Search for the cell housing the specified text and yield its (X, Y) center coordinate. 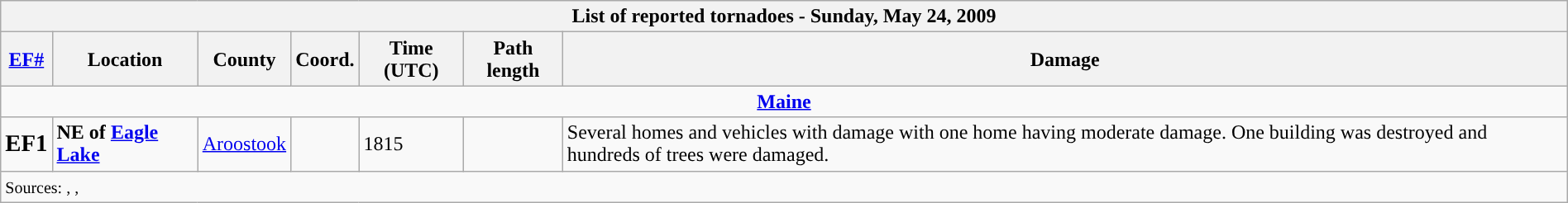
Maine (784, 101)
1815 (411, 144)
Sources: , , (784, 186)
Damage (1065, 59)
Time (UTC) (411, 59)
Path length (514, 59)
EF1 (26, 144)
NE of Eagle Lake (125, 144)
Several homes and vehicles with damage with one home having moderate damage. One building was destroyed and hundreds of trees were damaged. (1065, 144)
Coord. (325, 59)
Location (125, 59)
County (244, 59)
Aroostook (244, 144)
List of reported tornadoes - Sunday, May 24, 2009 (784, 17)
EF# (26, 59)
